Locate the cell with the specified text and output its [X, Y] center coordinate. 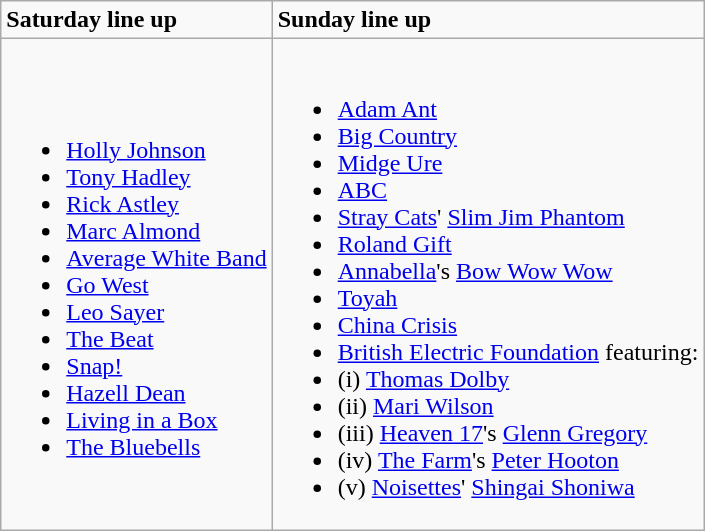
Holly JohnsonTony HadleyRick AstleyMarc AlmondAverage White BandGo WestLeo SayerThe BeatSnap!Hazell DeanLiving in a BoxThe Bluebells [136, 284]
Sunday line up [488, 20]
Saturday line up [136, 20]
